Provide the [x, y] coordinate of the cell's center where the given text is located.  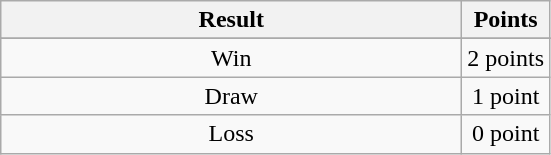
Result [232, 20]
Draw [232, 96]
Points [506, 20]
0 point [506, 134]
Loss [232, 134]
2 points [506, 58]
Win [232, 58]
1 point [506, 96]
